Scan for the cell matching the given text and deliver its [x, y] coordinate at center. 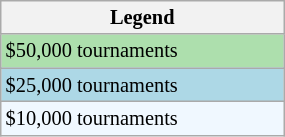
Legend [142, 17]
$10,000 tournaments [142, 118]
$50,000 tournaments [142, 51]
$25,000 tournaments [142, 85]
